Return the (X, Y) coordinate for the center point of the cell that contains the specified text.  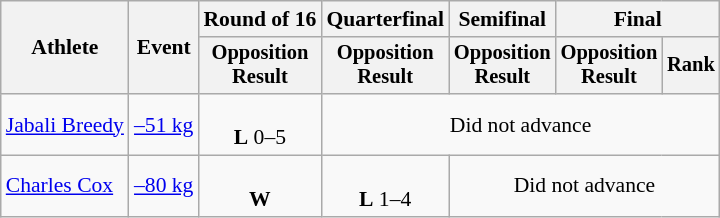
Jabali Breedy (65, 124)
–51 kg (164, 124)
Charles Cox (65, 186)
–80 kg (164, 186)
Semifinal (502, 19)
L 1–4 (385, 186)
Rank (691, 66)
Final (638, 19)
W (260, 186)
Quarterfinal (385, 19)
L 0–5 (260, 124)
Event (164, 48)
Round of 16 (260, 19)
Athlete (65, 48)
